Provide the (x, y) coordinate of the cell's center where the given text is located.  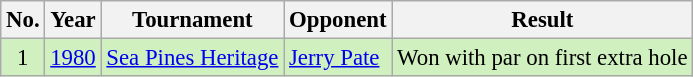
Tournament (192, 20)
1 (23, 58)
1980 (73, 58)
Sea Pines Heritage (192, 58)
Opponent (338, 20)
Year (73, 20)
Jerry Pate (338, 58)
Result (542, 20)
Won with par on first extra hole (542, 58)
No. (23, 20)
